Search for the cell housing the specified text and yield its [X, Y] center coordinate. 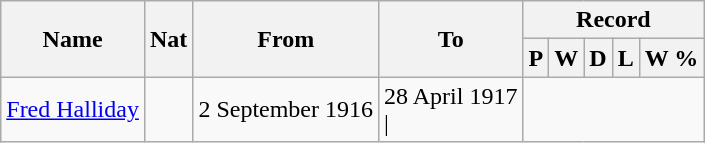
Fred Halliday [73, 110]
Name [73, 39]
Nat [168, 39]
28 April 1917| [451, 110]
D [598, 58]
W % [672, 58]
P [536, 58]
2 September 1916 [286, 110]
Record [614, 20]
From [286, 39]
L [626, 58]
W [566, 58]
To [451, 39]
